Return (X, Y) of the center of cell containing provided text 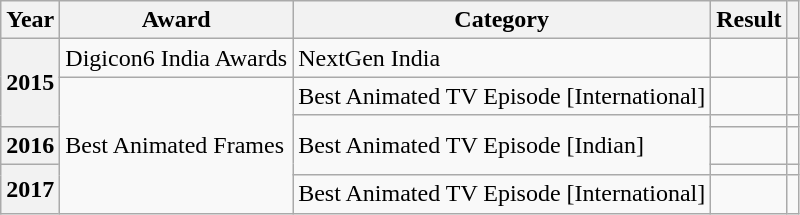
2017 (30, 188)
NextGen India (502, 58)
2016 (30, 145)
Best Animated Frames (176, 145)
Digicon6 India Awards (176, 58)
Year (30, 20)
Result (749, 20)
Category (502, 20)
2015 (30, 82)
Best Animated TV Episode [Indian] (502, 145)
Award (176, 20)
